Provide the [x, y] coordinate of the cell's center where the given text is located.  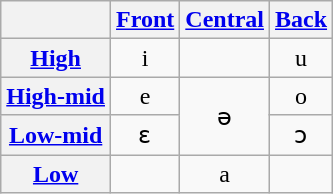
High [56, 58]
u [302, 58]
o [302, 96]
High-mid [56, 96]
e [146, 96]
Back [302, 20]
Front [146, 20]
Low-mid [56, 135]
a [225, 173]
i [146, 58]
ɔ [302, 135]
Low [56, 173]
Central [225, 20]
ə [225, 116]
ɛ [146, 135]
